Return (X, Y) of the center of cell containing provided text 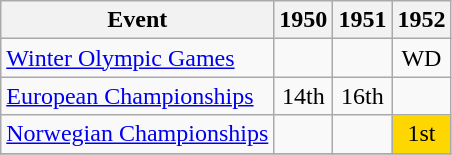
1952 (422, 20)
European Championships (138, 96)
WD (422, 58)
1951 (362, 20)
Norwegian Championships (138, 134)
Winter Olympic Games (138, 58)
1950 (304, 20)
Event (138, 20)
16th (362, 96)
14th (304, 96)
1st (422, 134)
